Extract the [X, Y] coordinate from the center of the cell holding the provided text.  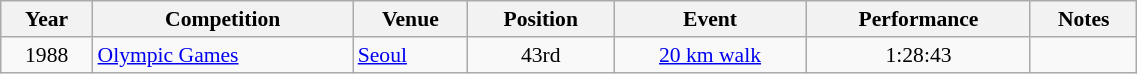
Competition [223, 19]
Position [541, 19]
1:28:43 [919, 55]
43rd [541, 55]
Seoul [410, 55]
20 km walk [710, 55]
Olympic Games [223, 55]
Venue [410, 19]
Performance [919, 19]
Year [47, 19]
1988 [47, 55]
Notes [1083, 19]
Event [710, 19]
